Scan for the cell matching the given text and deliver its (X, Y) coordinate at center. 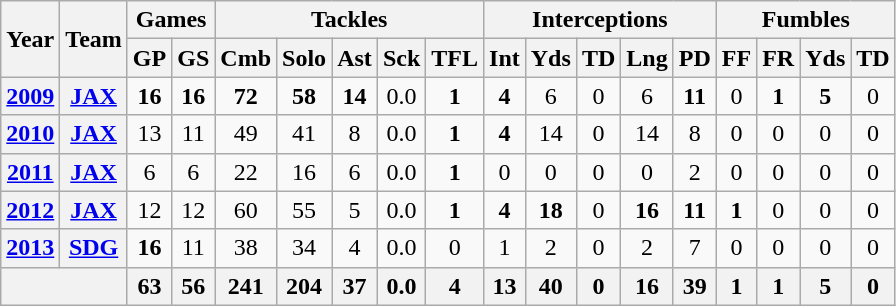
22 (246, 172)
PD (694, 58)
2010 (30, 134)
55 (304, 210)
2013 (30, 248)
41 (304, 134)
Cmb (246, 58)
Games (170, 20)
Interceptions (600, 20)
Lng (647, 58)
Solo (304, 58)
TFL (455, 58)
63 (149, 286)
56 (194, 286)
49 (246, 134)
FF (736, 58)
2012 (30, 210)
72 (246, 96)
Year (30, 39)
Tackles (350, 20)
7 (694, 248)
40 (550, 286)
37 (355, 286)
GP (149, 58)
Team (94, 39)
60 (246, 210)
34 (304, 248)
FR (778, 58)
38 (246, 248)
Fumbles (806, 20)
Int (505, 58)
SDG (94, 248)
204 (304, 286)
39 (694, 286)
Ast (355, 58)
241 (246, 286)
GS (194, 58)
Sck (401, 58)
18 (550, 210)
2009 (30, 96)
2011 (30, 172)
58 (304, 96)
